Scan for the cell matching the given text and deliver its [X, Y] coordinate at center. 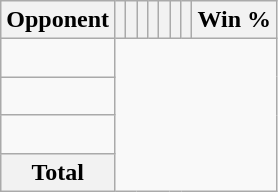
Win % [234, 20]
Opponent [58, 20]
Total [58, 172]
